Return the (X, Y) coordinate for the center point of the cell that contains the specified text.  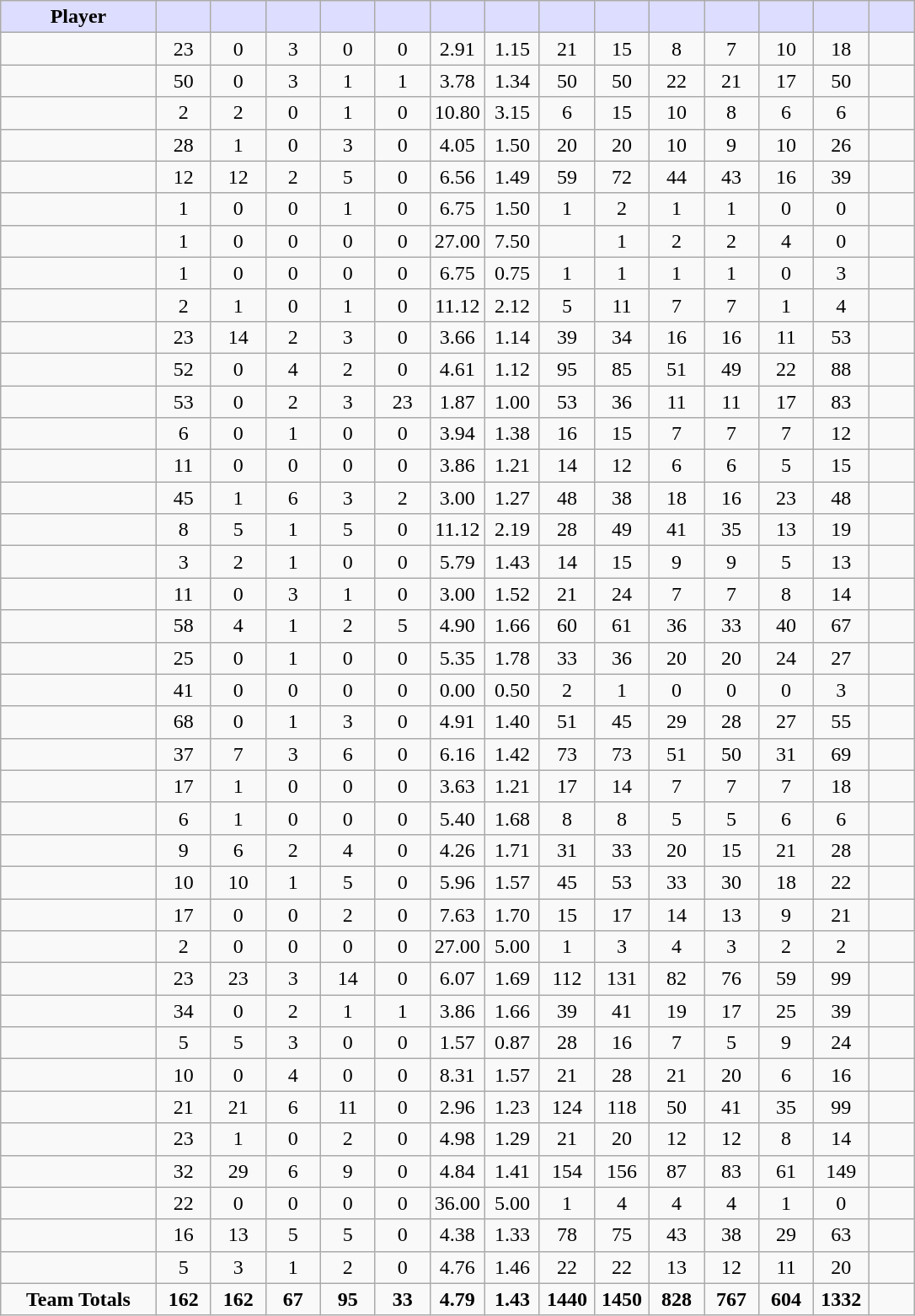
1450 (622, 1299)
149 (841, 1171)
7.50 (512, 241)
32 (184, 1171)
1.38 (512, 434)
3.66 (457, 337)
1.29 (512, 1139)
4.76 (457, 1267)
Team Totals (78, 1299)
1.69 (512, 979)
37 (184, 754)
1.34 (512, 81)
2.12 (512, 305)
1.23 (512, 1107)
3.15 (512, 113)
828 (677, 1299)
55 (841, 722)
4.91 (457, 722)
4.61 (457, 369)
1.87 (457, 402)
1.15 (512, 49)
5.79 (457, 562)
767 (731, 1299)
60 (566, 626)
10.80 (457, 113)
5.40 (457, 818)
75 (622, 1235)
1.14 (512, 337)
44 (677, 177)
124 (566, 1107)
1.33 (512, 1235)
1.41 (512, 1171)
5.35 (457, 658)
8.31 (457, 1075)
1.27 (512, 498)
1.12 (512, 369)
63 (841, 1235)
30 (731, 882)
6.16 (457, 754)
4.98 (457, 1139)
0.00 (457, 690)
87 (677, 1171)
5.96 (457, 882)
76 (731, 979)
118 (622, 1107)
72 (622, 177)
4.79 (457, 1299)
85 (622, 369)
Player (78, 17)
1332 (841, 1299)
1.42 (512, 754)
0.50 (512, 690)
2.19 (512, 530)
2.96 (457, 1107)
604 (787, 1299)
131 (622, 979)
1.40 (512, 722)
1.46 (512, 1267)
78 (566, 1235)
112 (566, 979)
1.49 (512, 177)
1.52 (512, 594)
4.84 (457, 1171)
26 (841, 145)
2.91 (457, 49)
156 (622, 1171)
4.38 (457, 1235)
68 (184, 722)
1.71 (512, 850)
1.00 (512, 402)
4.05 (457, 145)
52 (184, 369)
0.75 (512, 273)
6.07 (457, 979)
1.68 (512, 818)
58 (184, 626)
3.63 (457, 786)
82 (677, 979)
0.87 (512, 1043)
7.63 (457, 914)
154 (566, 1171)
40 (787, 626)
4.90 (457, 626)
6.56 (457, 177)
4.26 (457, 850)
3.78 (457, 81)
1.78 (512, 658)
3.94 (457, 434)
1.70 (512, 914)
88 (841, 369)
69 (841, 754)
36.00 (457, 1203)
1440 (566, 1299)
